Return (x, y) of the center of cell containing provided text 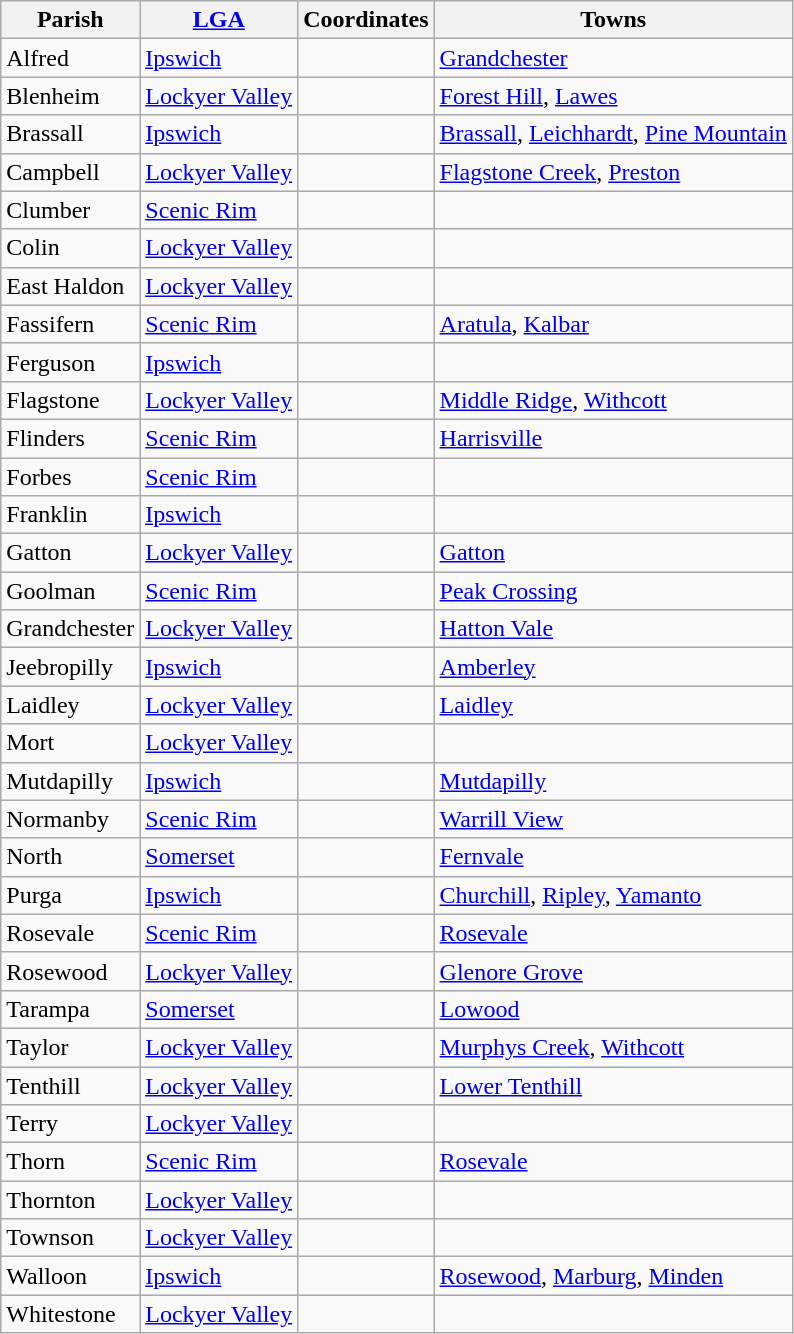
Lower Tenthill (613, 1085)
Rosewood, Marburg, Minden (613, 1276)
Flagstone Creek, Preston (613, 172)
Goolman (70, 591)
Fassifern (70, 324)
Peak Crossing (613, 591)
Franklin (70, 515)
Walloon (70, 1276)
Taylor (70, 1047)
Thornton (70, 1200)
Colin (70, 248)
Terry (70, 1124)
Lowood (613, 1009)
Purga (70, 895)
Brassall (70, 134)
Blenheim (70, 96)
Middle Ridge, Withcott (613, 400)
Fernvale (613, 857)
Murphys Creek, Withcott (613, 1047)
Mort (70, 743)
Clumber (70, 210)
Forbes (70, 477)
Jeebropilly (70, 667)
Tarampa (70, 1009)
East Haldon (70, 286)
Warrill View (613, 819)
Campbell (70, 172)
Hatton Vale (613, 629)
Coordinates (366, 20)
Parish (70, 20)
Normanby (70, 819)
Harrisville (613, 438)
Alfred (70, 58)
Brassall, Leichhardt, Pine Mountain (613, 134)
Thorn (70, 1162)
Tenthill (70, 1085)
Flagstone (70, 400)
Aratula, Kalbar (613, 324)
Churchill, Ripley, Yamanto (613, 895)
Rosewood (70, 971)
Glenore Grove (613, 971)
Amberley (613, 667)
Ferguson (70, 362)
LGA (219, 20)
Forest Hill, Lawes (613, 96)
Towns (613, 20)
North (70, 857)
Flinders (70, 438)
Townson (70, 1238)
Whitestone (70, 1314)
